Return (x, y) of the center of cell containing provided text 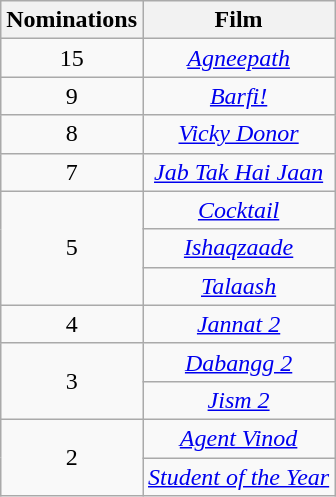
Ishaqzaade (238, 248)
2 (72, 457)
Dabangg 2 (238, 362)
Talaash (238, 286)
Student of the Year (238, 477)
3 (72, 381)
Agent Vinod (238, 438)
15 (72, 58)
4 (72, 324)
Jism 2 (238, 400)
Cocktail (238, 210)
Jannat 2 (238, 324)
7 (72, 172)
5 (72, 248)
Film (238, 20)
9 (72, 96)
Agneepath (238, 58)
Nominations (72, 20)
Vicky Donor (238, 134)
Barfi! (238, 96)
Jab Tak Hai Jaan (238, 172)
8 (72, 134)
